Capture the cell that displays the provided text and extract its (x, y) central coordinate. 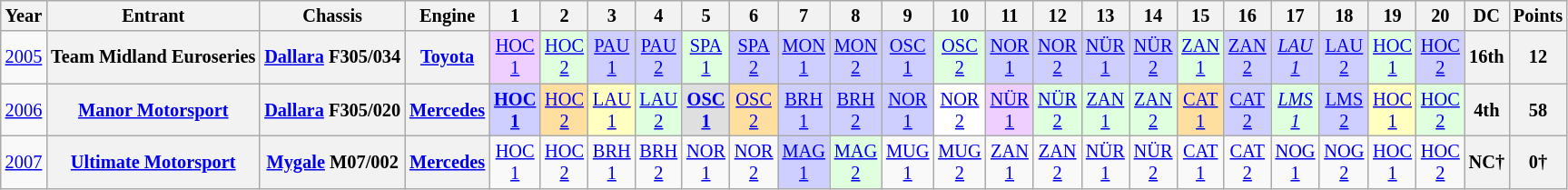
Points (1538, 15)
16 (1247, 15)
Dallara F305/020 (332, 110)
MON2 (855, 57)
0† (1538, 162)
7 (804, 15)
17 (1296, 15)
18 (1344, 15)
MUG2 (959, 162)
MAG1 (804, 162)
Ultimate Motorsport (153, 162)
NC† (1487, 162)
SPA2 (754, 57)
Chassis (332, 15)
Manor Motorsport (153, 110)
3 (612, 15)
4th (1487, 110)
2 (565, 15)
Team Midland Euroseries (153, 57)
9 (908, 15)
5 (706, 15)
6 (754, 15)
2006 (24, 110)
LMS1 (1296, 110)
DC (1487, 15)
8 (855, 15)
1 (515, 15)
MON1 (804, 57)
16th (1487, 57)
MUG1 (908, 162)
11 (1010, 15)
2005 (24, 57)
NOG1 (1296, 162)
LMS2 (1344, 110)
SPA1 (706, 57)
58 (1538, 110)
20 (1440, 15)
14 (1153, 15)
4 (659, 15)
10 (959, 15)
MAG2 (855, 162)
19 (1393, 15)
Dallara F305/034 (332, 57)
Entrant (153, 15)
PAU2 (659, 57)
Mygale M07/002 (332, 162)
13 (1106, 15)
NOG2 (1344, 162)
Year (24, 15)
Engine (447, 15)
15 (1200, 15)
Toyota (447, 57)
PAU1 (612, 57)
2007 (24, 162)
